Detect which cell encompasses the target text, then output its (X, Y) center coordinate. 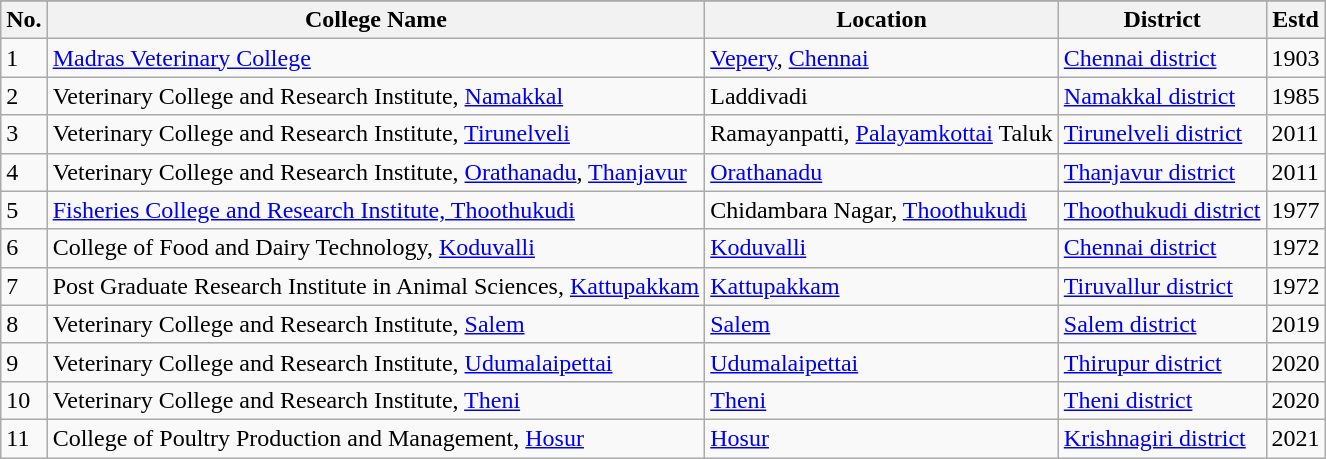
College of Food and Dairy Technology, Koduvalli (376, 248)
Veterinary College and Research Institute, Namakkal (376, 96)
1903 (1296, 58)
2021 (1296, 438)
11 (24, 438)
2019 (1296, 324)
8 (24, 324)
Thanjavur district (1162, 172)
Laddivadi (882, 96)
Location (882, 20)
Estd (1296, 20)
Veterinary College and Research Institute, Tirunelveli (376, 134)
Tiruvallur district (1162, 286)
2 (24, 96)
Veterinary College and Research Institute, Udumalaipettai (376, 362)
1 (24, 58)
Vepery, Chennai (882, 58)
Krishnagiri district (1162, 438)
10 (24, 400)
Namakkal district (1162, 96)
Post Graduate Research Institute in Animal Sciences, Kattupakkam (376, 286)
Hosur (882, 438)
4 (24, 172)
Kattupakkam (882, 286)
Salem (882, 324)
3 (24, 134)
Ramayanpatti, Palayamkottai Taluk (882, 134)
Veterinary College and Research Institute, Salem (376, 324)
Theni district (1162, 400)
Chidambara Nagar, Thoothukudi (882, 210)
Udumalaipettai (882, 362)
1977 (1296, 210)
Thirupur district (1162, 362)
College of Poultry Production and Management, Hosur (376, 438)
5 (24, 210)
Madras Veterinary College (376, 58)
Veterinary College and Research Institute, Orathanadu, Thanjavur (376, 172)
Theni (882, 400)
College Name (376, 20)
6 (24, 248)
9 (24, 362)
Salem district (1162, 324)
Thoothukudi district (1162, 210)
Veterinary College and Research Institute, Theni (376, 400)
Koduvalli (882, 248)
District (1162, 20)
Fisheries College and Research Institute, Thoothukudi (376, 210)
Orathanadu (882, 172)
7 (24, 286)
1985 (1296, 96)
Tirunelveli district (1162, 134)
No. (24, 20)
